For the text-containing cell, return its midpoint in [X, Y] coordinate format. 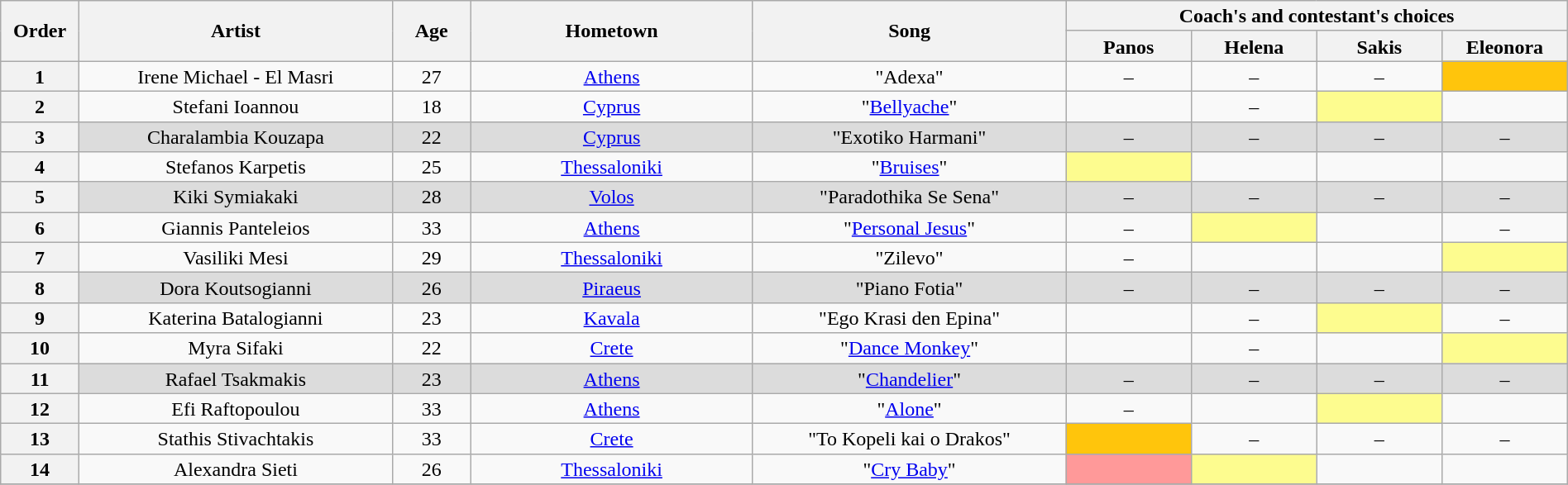
2 [40, 106]
13 [40, 440]
Song [910, 31]
Stefanos Karpetis [235, 167]
12 [40, 408]
4 [40, 167]
Irene Michael - El Masri [235, 76]
Artist [235, 31]
Stefani Ioannou [235, 106]
10 [40, 349]
Sakis [1379, 46]
"Dance Monkey" [910, 349]
6 [40, 228]
9 [40, 317]
Hometown [612, 31]
Order [40, 31]
Stathis Stivachtakis [235, 440]
14 [40, 469]
Myra Sifaki [235, 349]
"Paradothika Se Sena" [910, 197]
7 [40, 258]
1 [40, 76]
11 [40, 378]
Giannis Panteleios [235, 228]
Coach's and contestant's choices [1317, 17]
Efi Raftopoulou [235, 408]
Katerina Batalogianni [235, 317]
"Zilevo" [910, 258]
Kavala [612, 317]
Vasiliki Mesi [235, 258]
8 [40, 288]
Rafael Tsakmakis [235, 378]
29 [432, 258]
"Exotiko Harmani" [910, 137]
25 [432, 167]
"Ego Krasi den Epina" [910, 317]
"Bruises" [910, 167]
"To Kopeli kai o Drakos" [910, 440]
3 [40, 137]
"Bellyache" [910, 106]
Kiki Symiakaki [235, 197]
Eleonora [1505, 46]
Dora Koutsogianni [235, 288]
Helena [1255, 46]
"Alone" [910, 408]
Piraeus [612, 288]
28 [432, 197]
27 [432, 76]
Age [432, 31]
18 [432, 106]
Panos [1129, 46]
5 [40, 197]
"Cry Baby" [910, 469]
"Personal Jesus" [910, 228]
"Chandelier" [910, 378]
"Adexa" [910, 76]
"Piano Fotia" [910, 288]
Alexandra Sieti [235, 469]
Volos [612, 197]
Charalambia Kouzapa [235, 137]
